Extract the (X, Y) coordinate from the center of the cell holding the provided text.  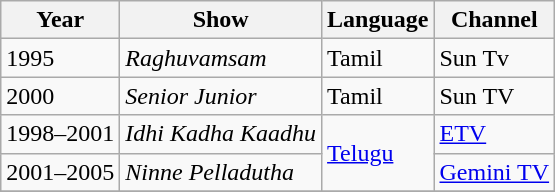
Show (221, 20)
1998–2001 (60, 134)
Telugu (378, 153)
Gemini TV (494, 172)
Senior Junior (221, 96)
Sun Tv (494, 58)
Idhi Kadha Kaadhu (221, 134)
1995 (60, 58)
2000 (60, 96)
Language (378, 20)
Sun TV (494, 96)
Raghuvamsam (221, 58)
Channel (494, 20)
2001–2005 (60, 172)
Ninne Pelladutha (221, 172)
ETV (494, 134)
Year (60, 20)
